Extract the [X, Y] coordinate from the center of the cell holding the provided text.  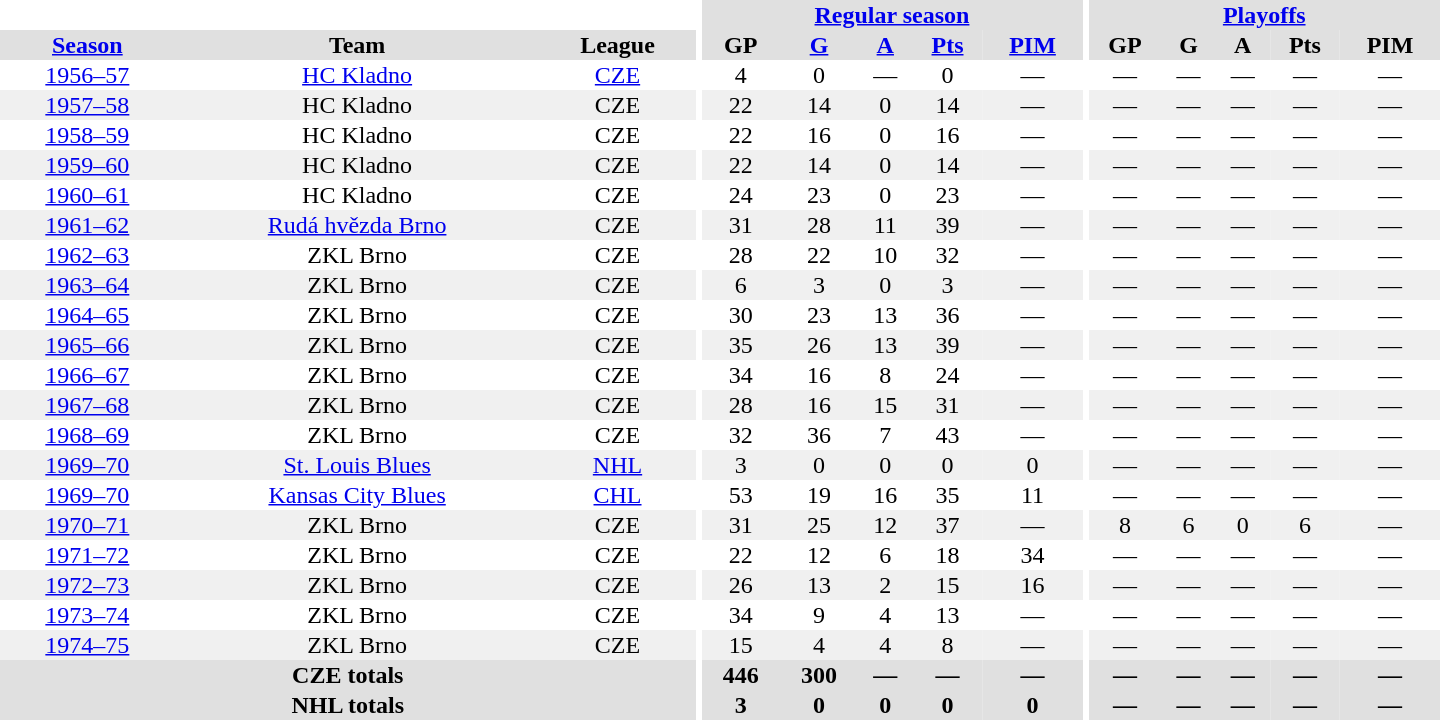
CHL [618, 495]
2 [885, 585]
League [618, 45]
NHL totals [348, 705]
Playoffs [1264, 15]
9 [819, 615]
1964–65 [88, 315]
1973–74 [88, 615]
1965–66 [88, 345]
1971–72 [88, 555]
1968–69 [88, 435]
Kansas City Blues [358, 495]
25 [819, 525]
1958–59 [88, 135]
7 [885, 435]
19 [819, 495]
1966–67 [88, 375]
1957–58 [88, 105]
1956–57 [88, 75]
43 [947, 435]
1970–71 [88, 525]
18 [947, 555]
300 [819, 675]
St. Louis Blues [358, 465]
1967–68 [88, 405]
1961–62 [88, 225]
1962–63 [88, 255]
1974–75 [88, 645]
CZE totals [348, 675]
1960–61 [88, 195]
10 [885, 255]
37 [947, 525]
53 [741, 495]
Season [88, 45]
30 [741, 315]
NHL [618, 465]
Regular season [892, 15]
1959–60 [88, 165]
1972–73 [88, 585]
Team [358, 45]
Rudá hvězda Brno [358, 225]
1963–64 [88, 285]
446 [741, 675]
